Pinpoint the cell where the given text exists, returning its [x, y] midpoint coordinate. 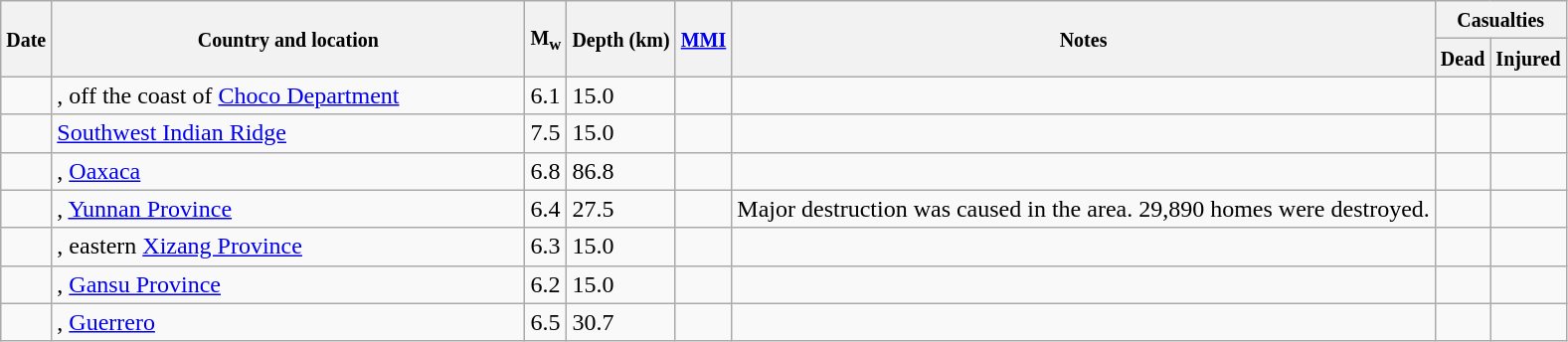
7.5 [546, 133]
6.1 [546, 95]
, Oaxaca [288, 171]
Southwest Indian Ridge [288, 133]
, Guerrero [288, 322]
Date [26, 39]
30.7 [620, 322]
Mw [546, 39]
Injured [1528, 58]
6.8 [546, 171]
6.4 [546, 209]
, Gansu Province [288, 284]
, off the coast of Choco Department [288, 95]
MMI [704, 39]
86.8 [620, 171]
Notes [1084, 39]
, Yunnan Province [288, 209]
Country and location [288, 39]
6.5 [546, 322]
Dead [1463, 58]
Depth (km) [620, 39]
Major destruction was caused in the area. 29,890 homes were destroyed. [1084, 209]
, eastern Xizang Province [288, 247]
27.5 [620, 209]
6.2 [546, 284]
Casualties [1500, 20]
6.3 [546, 247]
